Search for the cell housing the specified text and yield its (x, y) center coordinate. 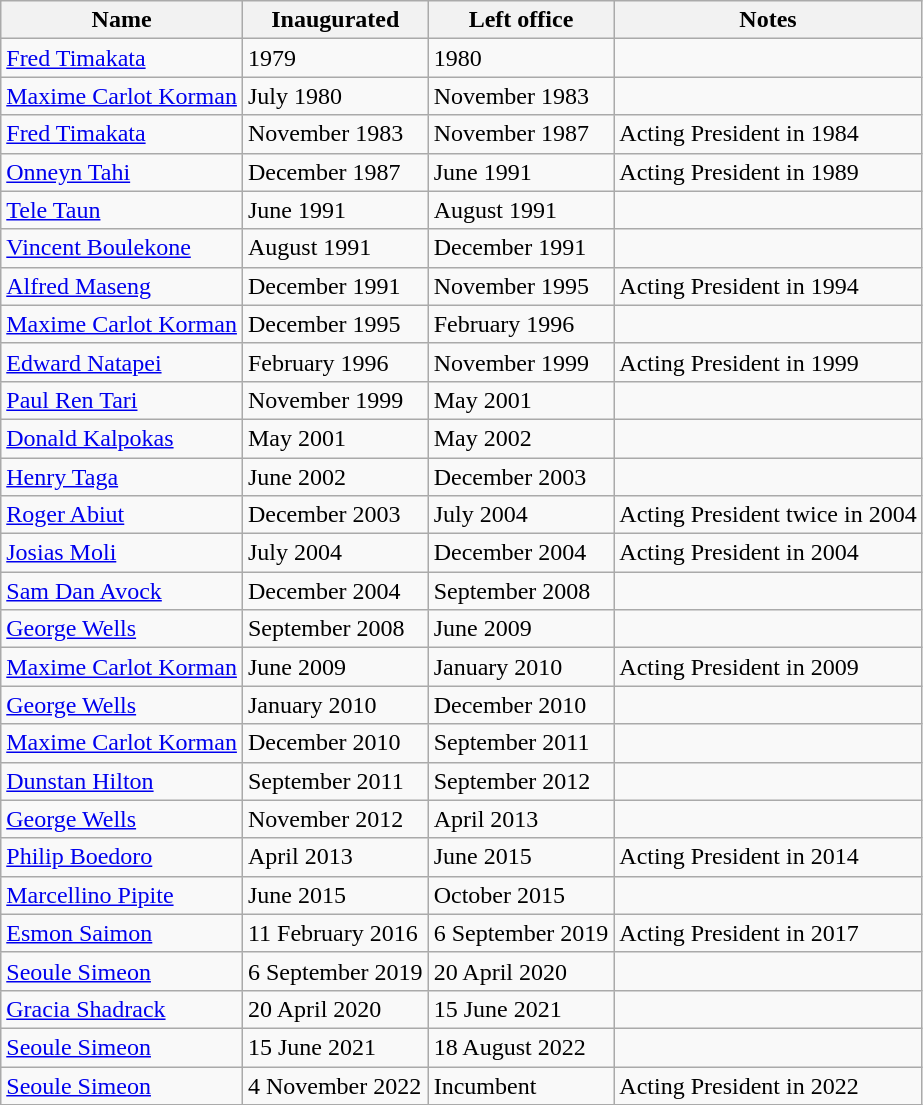
Acting President in 2004 (768, 553)
June 2002 (335, 477)
Name (122, 20)
Acting President in 1984 (768, 134)
Paul Ren Tari (122, 400)
Josias Moli (122, 553)
October 2015 (521, 895)
Notes (768, 20)
Acting President in 2022 (768, 1085)
Left office (521, 20)
Onneyn Tahi (122, 172)
Tele Taun (122, 210)
11 February 2016 (335, 933)
Edward Natapei (122, 362)
Esmon Saimon (122, 933)
Donald Kalpokas (122, 438)
July 1980 (335, 96)
Dunstan Hilton (122, 781)
Marcellino Pipite (122, 895)
18 August 2022 (521, 1047)
1980 (521, 58)
Sam Dan Avock (122, 591)
Acting President in 1994 (768, 286)
Philip Boedoro (122, 857)
May 2002 (521, 438)
1979 (335, 58)
September 2012 (521, 781)
Acting President in 2017 (768, 933)
Acting President in 1999 (768, 362)
Gracia Shadrack (122, 1009)
November 2012 (335, 819)
November 1987 (521, 134)
Acting President in 2009 (768, 667)
Inaugurated (335, 20)
Acting President twice in 2004 (768, 515)
Acting President in 2014 (768, 857)
Roger Abiut (122, 515)
Vincent Boulekone (122, 248)
Incumbent (521, 1085)
4 November 2022 (335, 1085)
December 1995 (335, 324)
December 1987 (335, 172)
Henry Taga (122, 477)
Acting President in 1989 (768, 172)
November 1995 (521, 286)
Alfred Maseng (122, 286)
